Determine the [X, Y] coordinate at the center of the cell enclosing the given text.  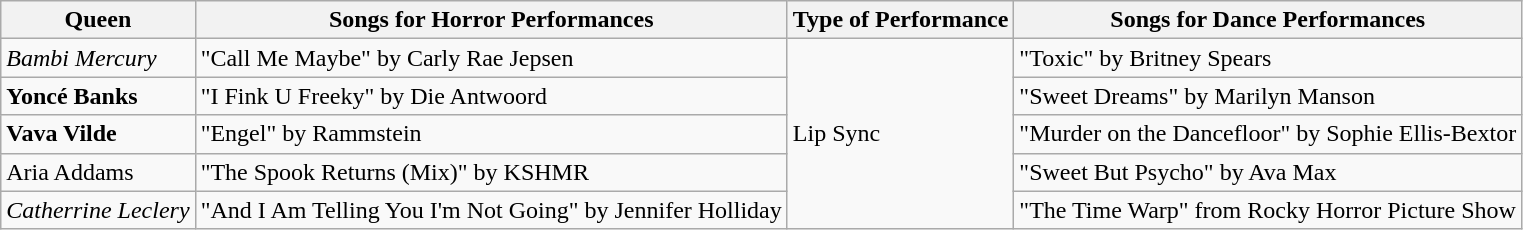
"The Spook Returns (Mix)" by KSHMR [491, 172]
"Sweet But Psycho" by Ava Max [1268, 172]
Vava Vilde [98, 134]
Songs for Dance Performances [1268, 20]
"I Fink U Freeky" by Die Antwoord [491, 96]
Type of Performance [900, 20]
"Engel" by Rammstein [491, 134]
"Call Me Maybe" by Carly Rae Jepsen [491, 58]
Yoncé Banks [98, 96]
Queen [98, 20]
"And I Am Telling You I'm Not Going" by Jennifer Holliday [491, 210]
Catherrine Leclery [98, 210]
Songs for Horror Performances [491, 20]
Bambi Mercury [98, 58]
"The Time Warp" from Rocky Horror Picture Show [1268, 210]
"Murder on the Dancefloor" by Sophie Ellis-Bextor [1268, 134]
"Toxic" by Britney Spears [1268, 58]
"Sweet Dreams" by Marilyn Manson [1268, 96]
Lip Sync [900, 134]
Aria Addams [98, 172]
